Provide the [x, y] coordinate of the cell's center where the given text is located.  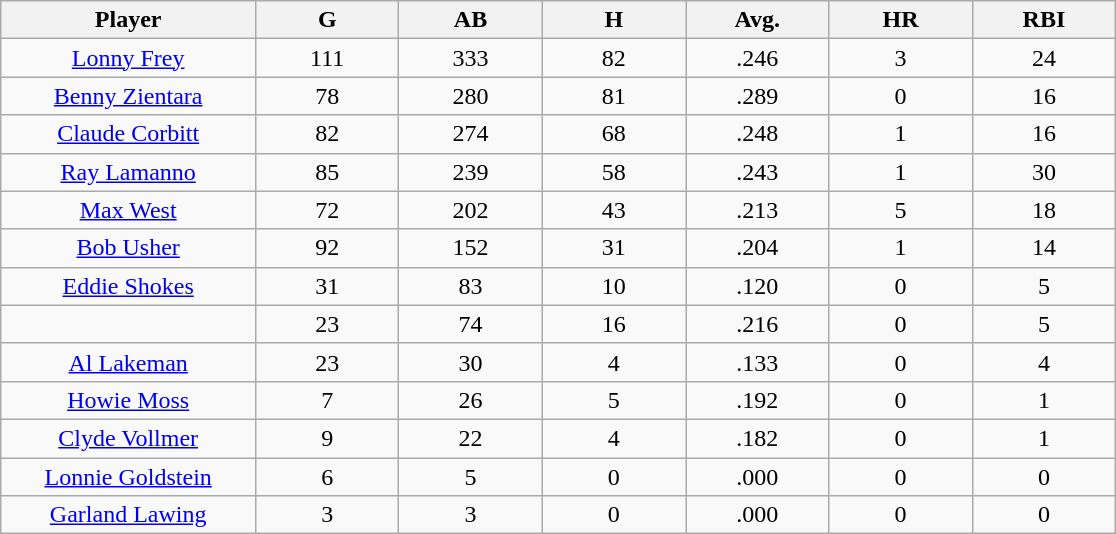
Claude Corbitt [128, 134]
72 [328, 210]
14 [1044, 248]
.120 [758, 286]
.246 [758, 58]
26 [470, 400]
RBI [1044, 20]
G [328, 20]
22 [470, 438]
Eddie Shokes [128, 286]
83 [470, 286]
HR [900, 20]
239 [470, 172]
9 [328, 438]
280 [470, 96]
Player [128, 20]
24 [1044, 58]
Bob Usher [128, 248]
.289 [758, 96]
333 [470, 58]
Ray Lamanno [128, 172]
92 [328, 248]
18 [1044, 210]
.204 [758, 248]
Clyde Vollmer [128, 438]
Benny Zientara [128, 96]
H [614, 20]
10 [614, 286]
.192 [758, 400]
152 [470, 248]
.216 [758, 324]
.243 [758, 172]
.248 [758, 134]
43 [614, 210]
.182 [758, 438]
111 [328, 58]
202 [470, 210]
74 [470, 324]
Avg. [758, 20]
Max West [128, 210]
.133 [758, 362]
274 [470, 134]
6 [328, 477]
Garland Lawing [128, 515]
81 [614, 96]
68 [614, 134]
.213 [758, 210]
85 [328, 172]
Lonny Frey [128, 58]
78 [328, 96]
58 [614, 172]
Al Lakeman [128, 362]
AB [470, 20]
Lonnie Goldstein [128, 477]
7 [328, 400]
Howie Moss [128, 400]
